Scan for the cell matching the given text and deliver its (X, Y) coordinate at center. 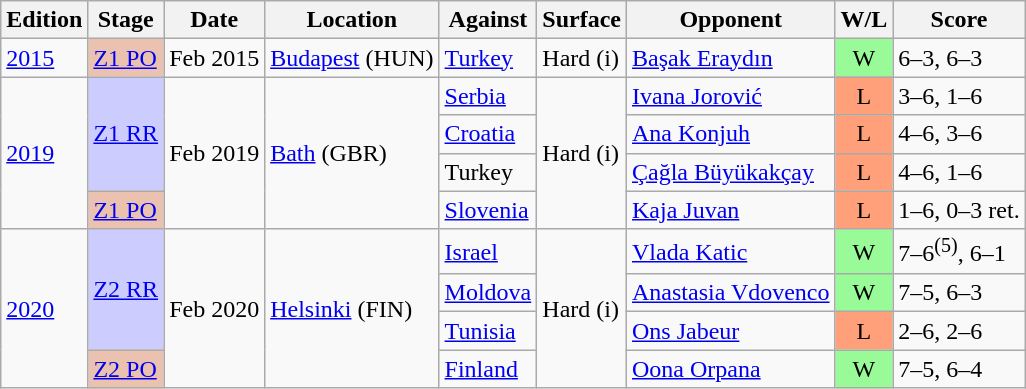
Israel (488, 252)
4–6, 1–6 (959, 172)
2019 (44, 153)
Oona Orpana (730, 369)
7–5, 6–3 (959, 293)
Tunisia (488, 331)
W/L (864, 20)
Budapest (HUN) (352, 58)
Feb 2015 (214, 58)
3–6, 1–6 (959, 96)
Against (488, 20)
Serbia (488, 96)
Vlada Katic (730, 252)
Bath (GBR) (352, 153)
Ana Konjuh (730, 134)
Location (352, 20)
2020 (44, 308)
Croatia (488, 134)
7–5, 6–4 (959, 369)
Date (214, 20)
Surface (582, 20)
Kaja Juvan (730, 210)
7–6(5), 6–1 (959, 252)
Helsinki (FIN) (352, 308)
Anastasia Vdovenco (730, 293)
Edition (44, 20)
Score (959, 20)
Feb 2019 (214, 153)
2–6, 2–6 (959, 331)
Z2 PO (126, 369)
Stage (126, 20)
4–6, 3–6 (959, 134)
Feb 2020 (214, 308)
Opponent (730, 20)
6–3, 6–3 (959, 58)
Finland (488, 369)
2015 (44, 58)
Ons Jabeur (730, 331)
1–6, 0–3 ret. (959, 210)
Z1 RR (126, 134)
Slovenia (488, 210)
Çağla Büyükakçay (730, 172)
Moldova (488, 293)
Ivana Jorović (730, 96)
Başak Eraydın (730, 58)
Z2 RR (126, 290)
